From the cell containing the given text, extract its center point as [x, y] coordinate. 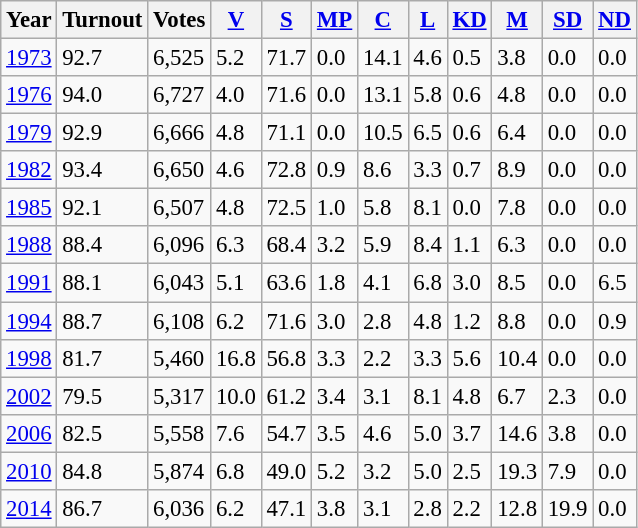
88.4 [102, 245]
8.5 [517, 283]
1973 [29, 58]
2002 [29, 396]
8.4 [428, 245]
92.1 [102, 208]
0.7 [470, 170]
1.2 [470, 321]
72.5 [286, 208]
6,650 [180, 170]
5,460 [180, 358]
13.1 [383, 95]
84.8 [102, 471]
49.0 [286, 471]
2.5 [470, 471]
1979 [29, 133]
54.7 [286, 433]
1988 [29, 245]
1976 [29, 95]
V [236, 20]
14.1 [383, 58]
88.1 [102, 283]
5,874 [180, 471]
1991 [29, 283]
L [428, 20]
6,108 [180, 321]
Year [29, 20]
81.7 [102, 358]
3.4 [335, 396]
19.9 [567, 509]
1998 [29, 358]
2014 [29, 509]
47.1 [286, 509]
72.8 [286, 170]
1.1 [470, 245]
1.0 [335, 208]
6,036 [180, 509]
2010 [29, 471]
6,507 [180, 208]
2006 [29, 433]
93.4 [102, 170]
M [517, 20]
1985 [29, 208]
C [383, 20]
10.5 [383, 133]
5.6 [470, 358]
4.1 [383, 283]
5.9 [383, 245]
12.8 [517, 509]
ND [615, 20]
5,558 [180, 433]
1.8 [335, 283]
88.7 [102, 321]
8.6 [383, 170]
68.4 [286, 245]
19.3 [517, 471]
61.2 [286, 396]
Turnout [102, 20]
94.0 [102, 95]
71.7 [286, 58]
14.6 [517, 433]
4.0 [236, 95]
8.9 [517, 170]
6.4 [517, 133]
7.8 [517, 208]
5.1 [236, 283]
KD [470, 20]
MP [335, 20]
7.6 [236, 433]
5,317 [180, 396]
S [286, 20]
6,096 [180, 245]
71.1 [286, 133]
16.8 [236, 358]
92.7 [102, 58]
56.8 [286, 358]
10.4 [517, 358]
6,666 [180, 133]
86.7 [102, 509]
1994 [29, 321]
3.5 [335, 433]
10.0 [236, 396]
Votes [180, 20]
6,043 [180, 283]
6,525 [180, 58]
79.5 [102, 396]
2.3 [567, 396]
6,727 [180, 95]
1982 [29, 170]
7.9 [567, 471]
8.8 [517, 321]
92.9 [102, 133]
3.7 [470, 433]
82.5 [102, 433]
63.6 [286, 283]
SD [567, 20]
0.5 [470, 58]
6.7 [517, 396]
